Search for the cell housing the specified text and yield its (x, y) center coordinate. 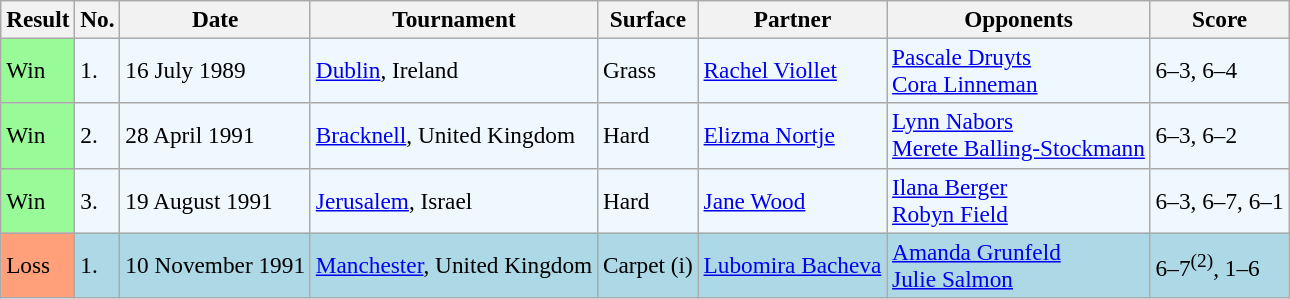
6–3, 6–2 (1220, 136)
Manchester, United Kingdom (454, 264)
Grass (648, 70)
10 November 1991 (215, 264)
Tournament (454, 19)
Result (38, 19)
6–3, 6–4 (1220, 70)
Partner (792, 19)
Dublin, Ireland (454, 70)
Jane Wood (792, 200)
3. (98, 200)
Amanda Grunfeld Julie Salmon (1019, 264)
Date (215, 19)
Ilana Berger Robyn Field (1019, 200)
28 April 1991 (215, 136)
16 July 1989 (215, 70)
Lynn Nabors Merete Balling-Stockmann (1019, 136)
Score (1220, 19)
Opponents (1019, 19)
Surface (648, 19)
No. (98, 19)
Elizma Nortje (792, 136)
6–7(2), 1–6 (1220, 264)
Lubomira Bacheva (792, 264)
Loss (38, 264)
Pascale Druyts Cora Linneman (1019, 70)
Jerusalem, Israel (454, 200)
Carpet (i) (648, 264)
2. (98, 136)
Bracknell, United Kingdom (454, 136)
19 August 1991 (215, 200)
Rachel Viollet (792, 70)
6–3, 6–7, 6–1 (1220, 200)
